Search for the cell housing the specified text and yield its [x, y] center coordinate. 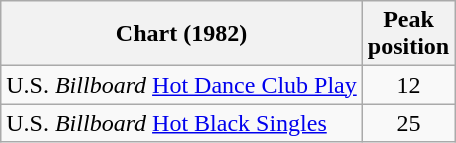
12 [408, 85]
U.S. Billboard Hot Black Singles [182, 123]
25 [408, 123]
Peakposition [408, 34]
U.S. Billboard Hot Dance Club Play [182, 85]
Chart (1982) [182, 34]
